Determine the (X, Y) coordinate at the center of the cell enclosing the given text.  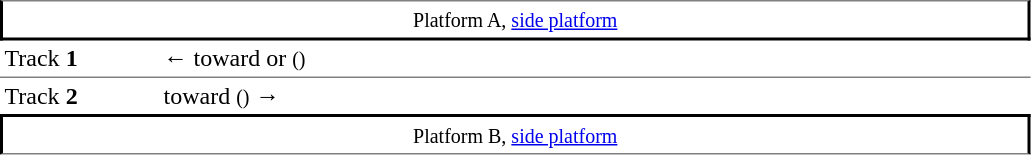
Track 1 (80, 59)
toward () → (595, 96)
Platform A, side platform (515, 20)
← toward or () (595, 59)
Track 2 (80, 96)
Platform B, side platform (515, 134)
